Output the [X, Y] coordinate of the center of the cell containing the given text.  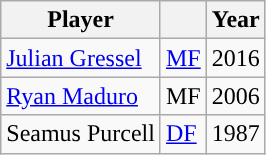
Player [81, 20]
DF [183, 134]
2016 [236, 58]
Seamus Purcell [81, 134]
Year [236, 20]
Julian Gressel [81, 58]
2006 [236, 96]
Ryan Maduro [81, 96]
1987 [236, 134]
